Provide the (X, Y) coordinate of the cell's center where the given text is located.  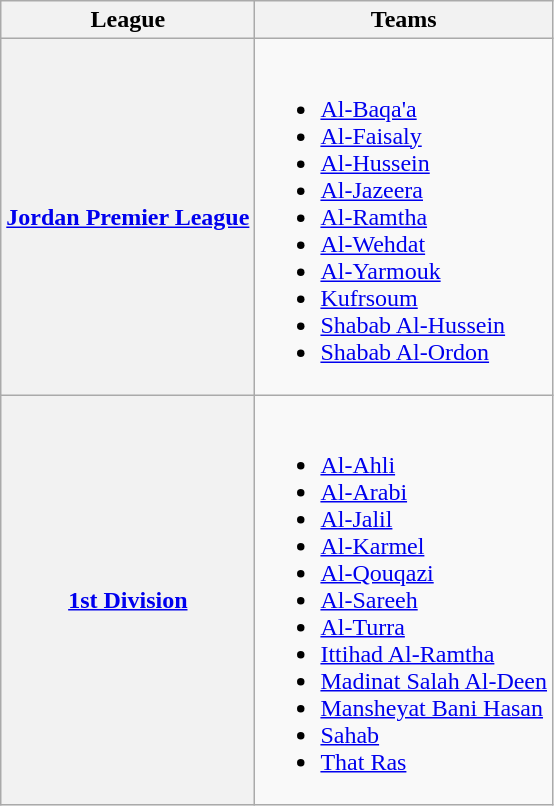
1st Division (128, 600)
League (128, 20)
Al-Baqa'aAl-FaisalyAl-HusseinAl-JazeeraAl-RamthaAl-WehdatAl-YarmoukKufrsoumShabab Al-HusseinShabab Al-Ordon (404, 217)
Teams (404, 20)
Jordan Premier League (128, 217)
Al-AhliAl-ArabiAl-JalilAl-KarmelAl-QouqaziAl-SareehAl-TurraIttihad Al-RamthaMadinat Salah Al-DeenMansheyat Bani HasanSahabThat Ras (404, 600)
